Pinpoint the cell where the given text exists, returning its [X, Y] midpoint coordinate. 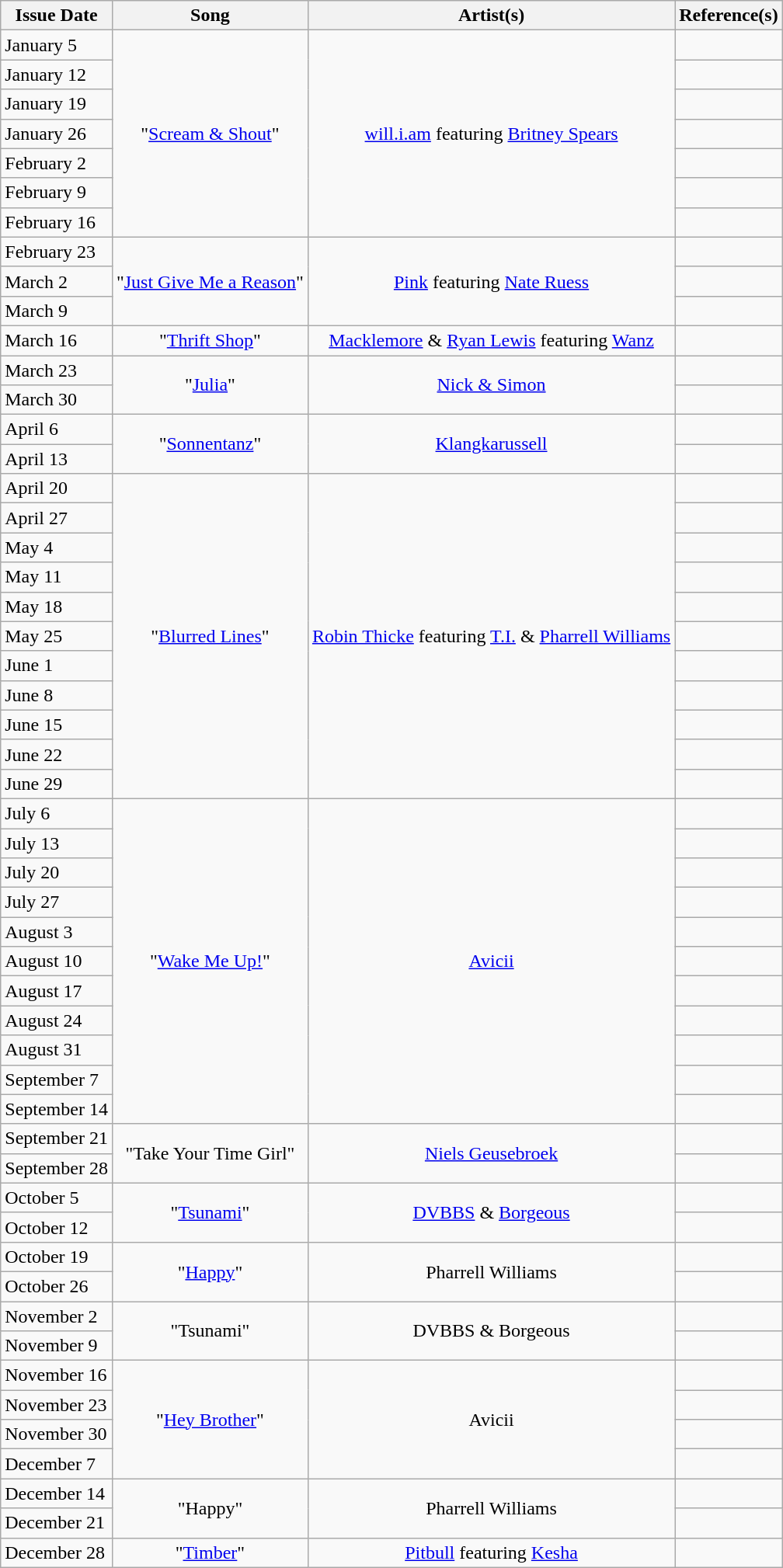
August 24 [57, 1020]
"Blurred Lines" [210, 637]
"Just Give Me a Reason" [210, 281]
July 27 [57, 902]
August 10 [57, 961]
"Wake Me Up!" [210, 961]
Niels Geusebroek [491, 1153]
Pitbull featuring Kesha [491, 1552]
November 9 [57, 1346]
May 4 [57, 548]
June 29 [57, 784]
August 17 [57, 991]
June 22 [57, 754]
January 5 [57, 45]
December 7 [57, 1464]
October 19 [57, 1257]
September 28 [57, 1168]
December 21 [57, 1523]
November 16 [57, 1375]
November 2 [57, 1316]
will.i.am featuring Britney Spears [491, 134]
May 25 [57, 636]
Robin Thicke featuring T.I. & Pharrell Williams [491, 637]
January 19 [57, 104]
May 11 [57, 577]
June 8 [57, 695]
February 16 [57, 222]
March 2 [57, 281]
"Thrift Shop" [210, 340]
September 21 [57, 1139]
January 12 [57, 75]
Reference(s) [729, 16]
March 23 [57, 370]
September 14 [57, 1109]
June 15 [57, 725]
August 3 [57, 932]
September 7 [57, 1080]
"Timber" [210, 1552]
April 27 [57, 518]
February 2 [57, 163]
"Scream & Shout" [210, 134]
June 1 [57, 666]
March 9 [57, 311]
Artist(s) [491, 16]
"Hey Brother" [210, 1420]
February 9 [57, 193]
"Julia" [210, 385]
March 30 [57, 400]
March 16 [57, 340]
April 13 [57, 459]
October 26 [57, 1286]
Macklemore & Ryan Lewis featuring Wanz [491, 340]
May 18 [57, 607]
July 20 [57, 873]
November 23 [57, 1405]
Song [210, 16]
October 5 [57, 1198]
December 28 [57, 1552]
April 6 [57, 429]
April 20 [57, 488]
October 12 [57, 1227]
Nick & Simon [491, 385]
November 30 [57, 1434]
July 6 [57, 813]
January 26 [57, 134]
Issue Date [57, 16]
August 31 [57, 1050]
February 23 [57, 252]
"Take Your Time Girl" [210, 1153]
Klangkarussell [491, 444]
December 14 [57, 1493]
"Sonnentanz" [210, 444]
Pink featuring Nate Ruess [491, 281]
July 13 [57, 843]
